Find where the given text appears and provide that cell's center as (x, y) coordinate. 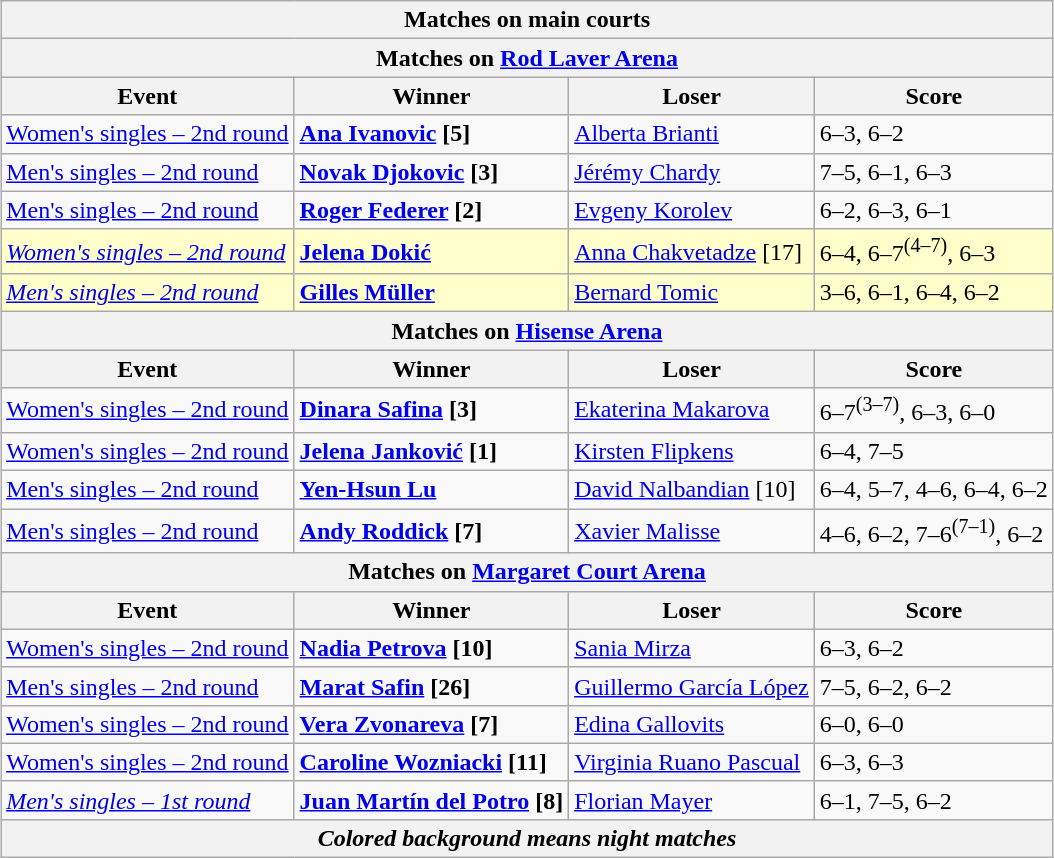
7–5, 6–2, 6–2 (934, 686)
Caroline Wozniacki [11] (432, 762)
6–4, 7–5 (934, 451)
Dinara Safina [3] (432, 410)
3–6, 6–1, 6–4, 6–2 (934, 293)
Ekaterina Makarova (692, 410)
Colored background means night matches (528, 839)
Yen-Hsun Lu (432, 489)
Marat Safin [26] (432, 686)
6–4, 5–7, 4–6, 6–4, 6–2 (934, 489)
Jelena Dokić (432, 252)
David Nalbandian [10] (692, 489)
Andy Roddick [7] (432, 532)
Matches on main courts (528, 20)
7–5, 6–1, 6–3 (934, 172)
Nadia Petrova [10] (432, 648)
Matches on Hisense Arena (528, 331)
6–0, 6–0 (934, 724)
Florian Mayer (692, 800)
Alberta Brianti (692, 134)
Anna Chakvetadze [17] (692, 252)
Bernard Tomic (692, 293)
Men's singles – 1st round (148, 800)
Evgeny Korolev (692, 210)
Kirsten Flipkens (692, 451)
Edina Gallovits (692, 724)
Novak Djokovic [3] (432, 172)
Ana Ivanovic [5] (432, 134)
Virginia Ruano Pascual (692, 762)
6–2, 6–3, 6–1 (934, 210)
Gilles Müller (432, 293)
Roger Federer [2] (432, 210)
Guillermo García López (692, 686)
6–4, 6–7(4–7), 6–3 (934, 252)
Jérémy Chardy (692, 172)
Xavier Malisse (692, 532)
6–7(3–7), 6–3, 6–0 (934, 410)
Jelena Janković [1] (432, 451)
6–3, 6–3 (934, 762)
Matches on Rod Laver Arena (528, 58)
Matches on Margaret Court Arena (528, 572)
4–6, 6–2, 7–6(7–1), 6–2 (934, 532)
6–1, 7–5, 6–2 (934, 800)
Sania Mirza (692, 648)
Juan Martín del Potro [8] (432, 800)
Vera Zvonareva [7] (432, 724)
